Provide the (X, Y) coordinate of the cell's center where the given text is located.  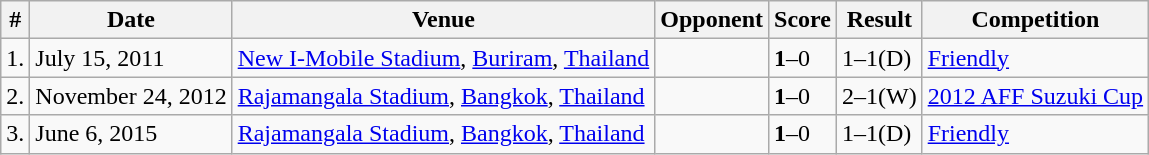
Result (879, 20)
2–1(W) (879, 96)
July 15, 2011 (131, 58)
2012 AFF Suzuki Cup (1035, 96)
Competition (1035, 20)
1. (16, 58)
Date (131, 20)
Opponent (712, 20)
3. (16, 134)
June 6, 2015 (131, 134)
Venue (444, 20)
November 24, 2012 (131, 96)
New I-Mobile Stadium, Buriram, Thailand (444, 58)
Score (803, 20)
# (16, 20)
2. (16, 96)
